For the text-containing cell, return its midpoint in (x, y) coordinate format. 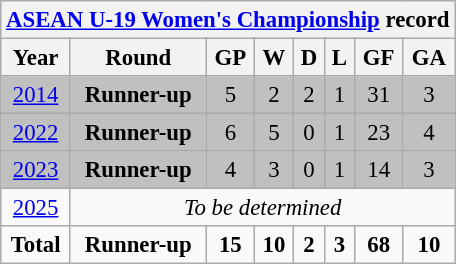
Year (36, 58)
15 (230, 245)
To be determined (262, 208)
L (339, 58)
Total (36, 245)
GP (230, 58)
23 (378, 133)
2014 (36, 95)
2022 (36, 133)
GA (429, 58)
Round (138, 58)
68 (378, 245)
2025 (36, 208)
W (274, 58)
6 (230, 133)
GF (378, 58)
14 (378, 170)
D (308, 58)
ASEAN U-19 Women's Championship record (228, 20)
2023 (36, 170)
31 (378, 95)
